Determine the [x, y] coordinate at the center of the cell enclosing the given text.  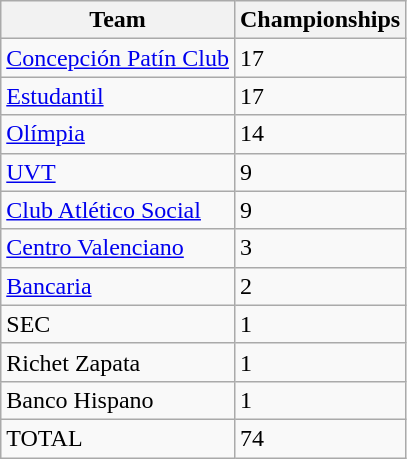
Olímpia [118, 134]
UVT [118, 172]
Banco Hispano [118, 400]
2 [320, 286]
TOTAL [118, 438]
Centro Valenciano [118, 248]
SEC [118, 324]
Team [118, 20]
74 [320, 438]
Estudantil [118, 96]
Bancaria [118, 286]
Club Atlético Social [118, 210]
3 [320, 248]
14 [320, 134]
Championships [320, 20]
Concepción Patín Club [118, 58]
Richet Zapata [118, 362]
